Identify which cell holds the provided text, then report its (x, y) central coordinate. 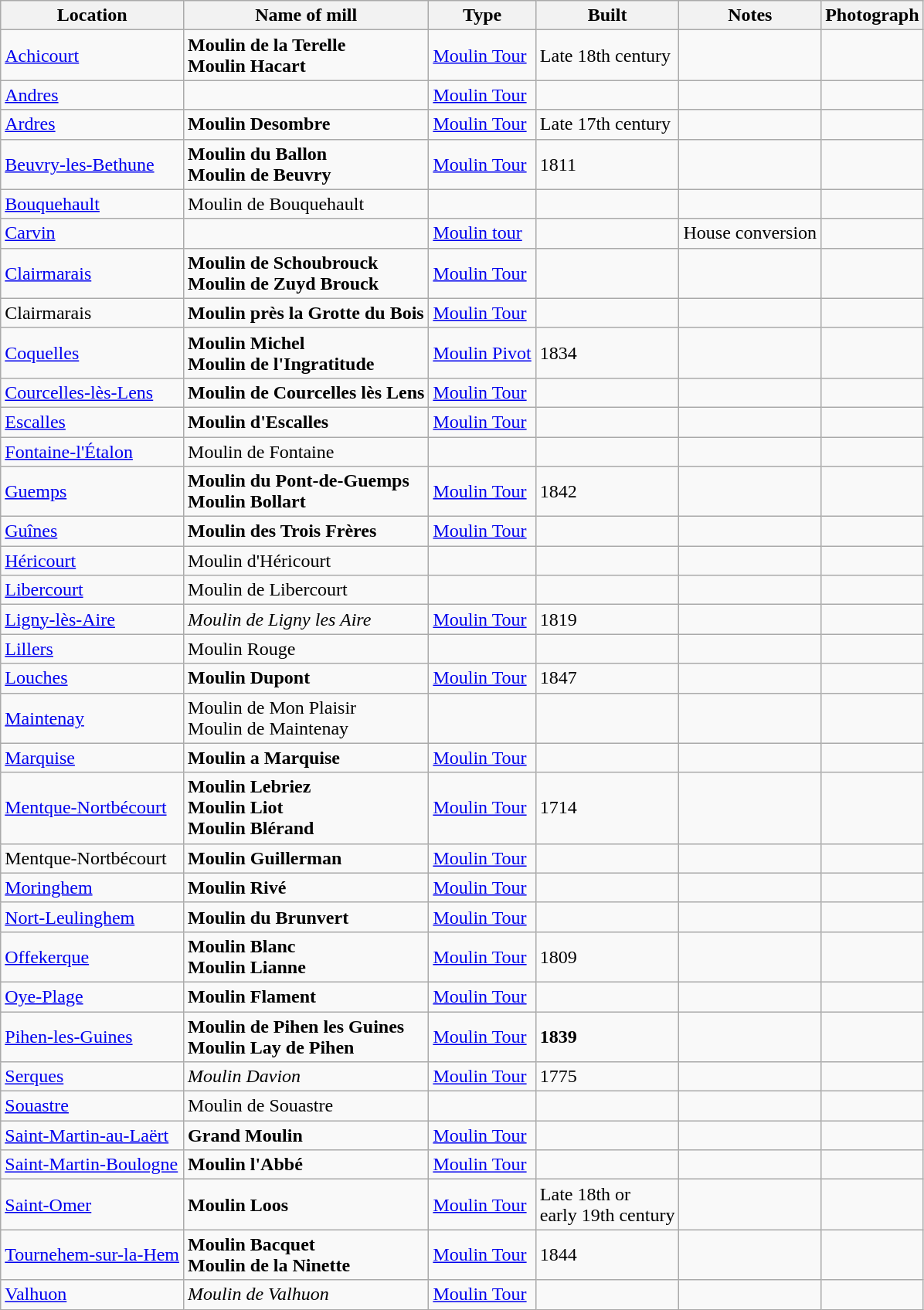
Moulin d'Escalles (306, 422)
Guemps (93, 491)
1819 (607, 619)
Saint-Martin-au-Laërt (93, 1135)
Late 18th century (607, 56)
Type (482, 15)
Grand Moulin (306, 1135)
1834 (607, 352)
Notes (750, 15)
Bouquehault (93, 204)
Moulin du BallonMoulin de Beuvry (306, 164)
Moulin de Ligny les Aire (306, 619)
Fontaine-l'Étalon (93, 452)
Moulin l'Abbé (306, 1165)
Beuvry-les-Bethune (93, 164)
1775 (607, 1077)
Marquise (93, 758)
Carvin (93, 233)
Late 18th orearly 19th century (607, 1205)
Guînes (93, 531)
Serques (93, 1077)
1809 (607, 956)
Moulin des Trois Frères (306, 531)
Moulin Flament (306, 996)
Moulin Pivot (482, 352)
Louches (93, 678)
1844 (607, 1254)
Libercourt (93, 590)
Moulin de Fontaine (306, 452)
Valhuon (93, 1295)
1811 (607, 164)
Pihen-les-Guines (93, 1037)
Moulin a Marquise (306, 758)
Moulin du Brunvert (306, 917)
Offekerque (93, 956)
Moulin LebriezMoulin LiotMoulin Blérand (306, 808)
Built (607, 15)
Souastre (93, 1106)
Name of mill (306, 15)
Courcelles-lès-Lens (93, 392)
Late 17th century (607, 124)
Moulin BacquetMoulin de la Ninette (306, 1254)
Moulin BlancMoulin Lianne (306, 956)
Photograph (872, 15)
Moulin de Libercourt (306, 590)
1847 (607, 678)
Moulin Desombre (306, 124)
Lillers (93, 649)
House conversion (750, 233)
Tournehem-sur-la-Hem (93, 1254)
Moulin de Pihen les GuinesMoulin Lay de Pihen (306, 1037)
Moulin Rouge (306, 649)
Héricourt (93, 561)
Moulin de Courcelles lès Lens (306, 392)
Moulin Dupont (306, 678)
Coquelles (93, 352)
Ligny-lès-Aire (93, 619)
Moulin de Bouquehault (306, 204)
Maintenay (93, 718)
Moringhem (93, 887)
Moulin Loos (306, 1205)
Moulin de Souastre (306, 1106)
Moulin de Mon PlaisirMoulin de Maintenay (306, 718)
Moulin de la TerelleMoulin Hacart (306, 56)
Saint-Martin-Boulogne (93, 1165)
Escalles (93, 422)
1842 (607, 491)
Saint-Omer (93, 1205)
Moulin du Pont-de-GuempsMoulin Bollart (306, 491)
Moulin de Valhuon (306, 1295)
1714 (607, 808)
Moulin Davion (306, 1077)
Location (93, 15)
Ardres (93, 124)
Andres (93, 95)
Nort-Leulinghem (93, 917)
1839 (607, 1037)
Oye-Plage (93, 996)
Moulin Rivé (306, 887)
Moulin MichelMoulin de l'Ingratitude (306, 352)
Moulin Guillerman (306, 858)
Moulin d'Héricourt (306, 561)
Moulin près la Grotte du Bois (306, 313)
Moulin de SchoubrouckMoulin de Zuyd Brouck (306, 273)
Moulin tour (482, 233)
Achicourt (93, 56)
